Return the [x, y] coordinate for the center point of the cell that contains the specified text.  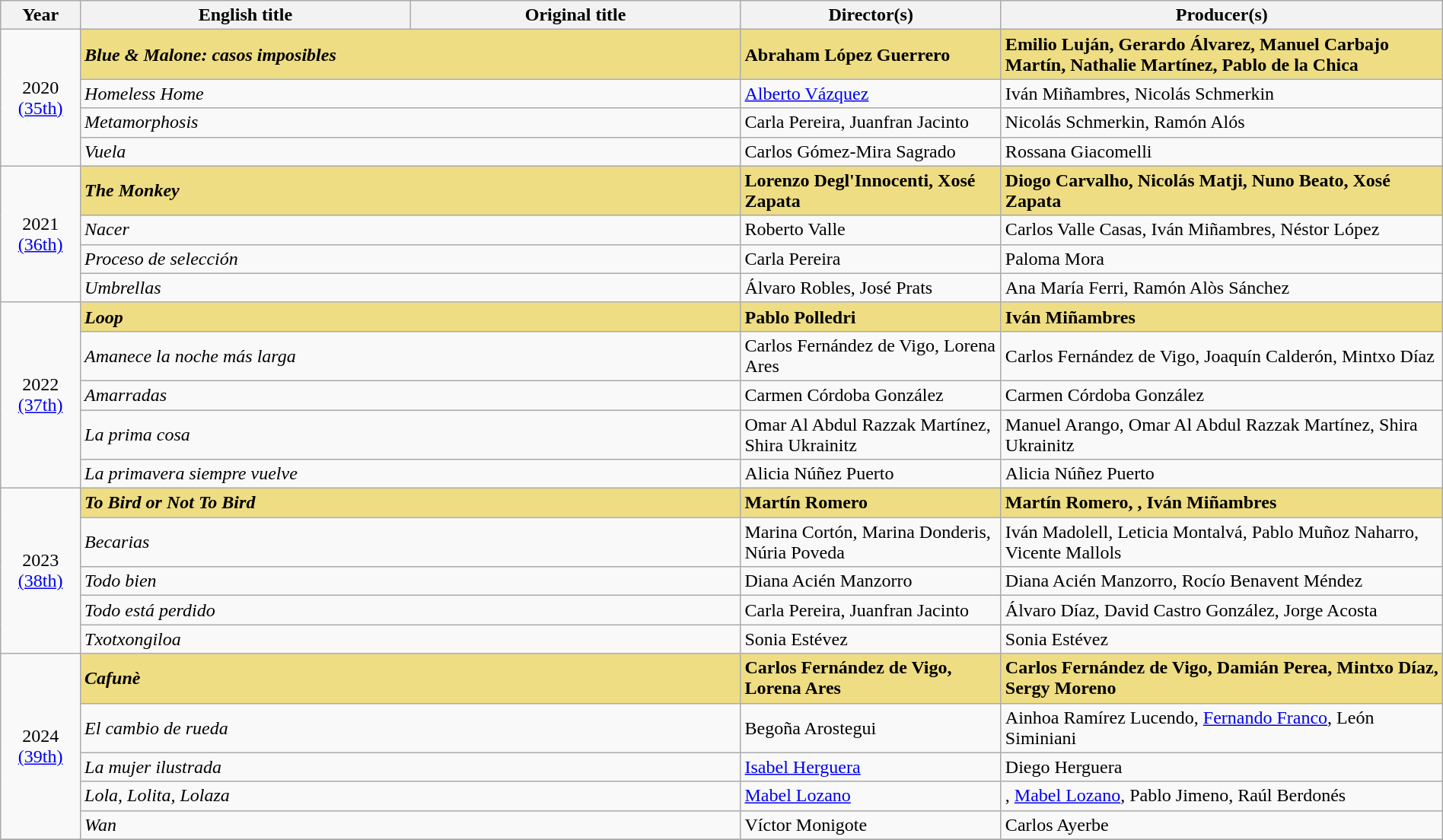
2022(37th) [41, 395]
2023(38th) [41, 571]
Marina Cortón, Marina Donderis, Núria Poveda [871, 542]
Iván Miñambres, Nicolás Schmerkin [1222, 94]
Víctor Monigote [871, 825]
Carlos Ayerbe [1222, 825]
Carlos Gómez-Mira Sagrado [871, 151]
Metamorphosis [411, 123]
La mujer ilustrada [411, 767]
Vuela [411, 151]
Amanece la noche más larga [411, 356]
Producer(s) [1222, 15]
Diego Herguera [1222, 767]
Carlos Valle Casas, Iván Miñambres, Néstor López [1222, 230]
Martín Romero, , Iván Miñambres [1222, 503]
El cambio de rueda [411, 727]
Pablo Polledri [871, 317]
Iván Miñambres [1222, 317]
Rossana Giacomelli [1222, 151]
Lorenzo Degl'Innocenti, Xosé Zapata [871, 190]
Original title [575, 15]
Manuel Arango, Omar Al Abdul Razzak Martínez, Shira Ukrainitz [1222, 434]
2021(36th) [41, 234]
To Bird or Not To Bird [411, 503]
Proceso de selección [411, 259]
Year [41, 15]
Mabel Lozano [871, 796]
Ainhoa Ramírez Lucendo, Fernando Franco, León Siminiani [1222, 727]
Álvaro Díaz, David Castro González, Jorge Acosta [1222, 610]
Abraham López Guerrero [871, 55]
Loop [411, 317]
Diana Acién Manzorro, Rocío Benavent Méndez [1222, 581]
Amarradas [411, 395]
Homeless Home [411, 94]
2024(39th) [41, 746]
Diana Acién Manzorro [871, 581]
Nacer [411, 230]
Cafunè [411, 679]
Begoña Arostegui [871, 727]
Lola, Lolita, Lolaza [411, 796]
La prima cosa [411, 434]
Iván Madolell, Leticia Montalvá, Pablo Muñoz Naharro, Vicente Mallols [1222, 542]
2020(35th) [41, 97]
Omar Al Abdul Razzak Martínez, Shira Ukrainitz [871, 434]
La primavera siempre vuelve [411, 474]
Todo está perdido [411, 610]
Wan [411, 825]
Paloma Mora [1222, 259]
Álvaro Robles, José Prats [871, 288]
Becarias [411, 542]
Blue & Malone: casos imposibles [411, 55]
, Mabel Lozano, Pablo Jimeno, Raúl Berdonés [1222, 796]
Martín Romero [871, 503]
Txotxongiloa [411, 639]
Todo bien [411, 581]
Carla Pereira [871, 259]
English title [246, 15]
Roberto Valle [871, 230]
Ana María Ferri, Ramón Alòs Sánchez [1222, 288]
Isabel Herguera [871, 767]
Diogo Carvalho, Nicolás Matji, Nuno Beato, Xosé Zapata [1222, 190]
The Monkey [411, 190]
Alberto Vázquez [871, 94]
Carlos Fernández de Vigo, Joaquín Calderón, Mintxo Díaz [1222, 356]
Emilio Luján, Gerardo Álvarez, Manuel Carbajo Martín, Nathalie Martínez, Pablo de la Chica [1222, 55]
Director(s) [871, 15]
Nicolás Schmerkin, Ramón Alós [1222, 123]
Umbrellas [411, 288]
Carlos Fernández de Vigo, Damián Perea, Mintxo Díaz, Sergy Moreno [1222, 679]
